Find where the given text appears and provide that cell's center as (X, Y) coordinate. 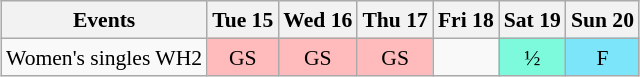
Fri 18 (466, 20)
Sun 20 (602, 20)
F (602, 56)
Thu 17 (395, 20)
Tue 15 (242, 20)
Events (104, 20)
Sat 19 (532, 20)
Women's singles WH2 (104, 56)
Wed 16 (318, 20)
½ (532, 56)
